Pinpoint the cell where the given text exists, returning its [x, y] midpoint coordinate. 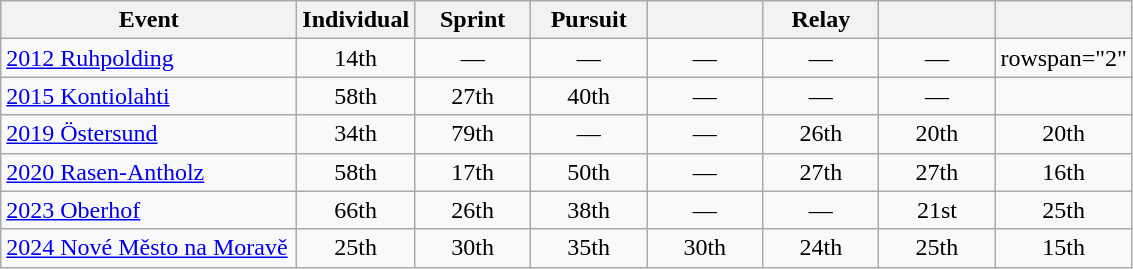
35th [589, 248]
38th [589, 210]
16th [1064, 172]
rowspan="2" [1064, 58]
2015 Kontiolahti [149, 96]
17th [473, 172]
Relay [821, 20]
40th [589, 96]
2012 Ruhpolding [149, 58]
Sprint [473, 20]
15th [1064, 248]
66th [356, 210]
24th [821, 248]
2019 Östersund [149, 134]
50th [589, 172]
34th [356, 134]
79th [473, 134]
2024 Nové Město na Moravě [149, 248]
2023 Oberhof [149, 210]
Individual [356, 20]
Pursuit [589, 20]
14th [356, 58]
Event [149, 20]
2020 Rasen-Antholz [149, 172]
21st [937, 210]
